Return the (x, y) coordinate for the center point of the cell that contains the specified text.  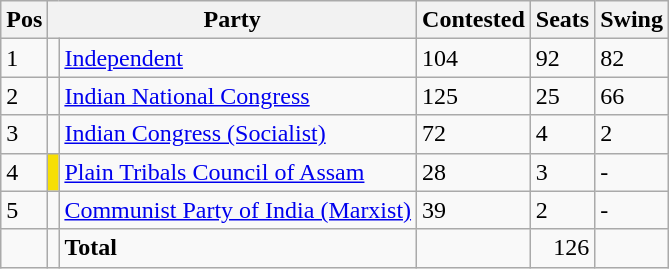
Seats (562, 20)
66 (632, 96)
92 (562, 58)
1 (24, 58)
Indian Congress (Socialist) (238, 134)
Pos (24, 20)
28 (474, 172)
Swing (632, 20)
Contested (474, 20)
Independent (238, 58)
5 (24, 210)
82 (632, 58)
Plain Tribals Council of Assam (238, 172)
Total (238, 248)
125 (474, 96)
Indian National Congress (238, 96)
39 (474, 210)
25 (562, 96)
104 (474, 58)
Party (232, 20)
72 (474, 134)
Communist Party of India (Marxist) (238, 210)
126 (562, 248)
